Find where the given text appears and provide that cell's center as (X, Y) coordinate. 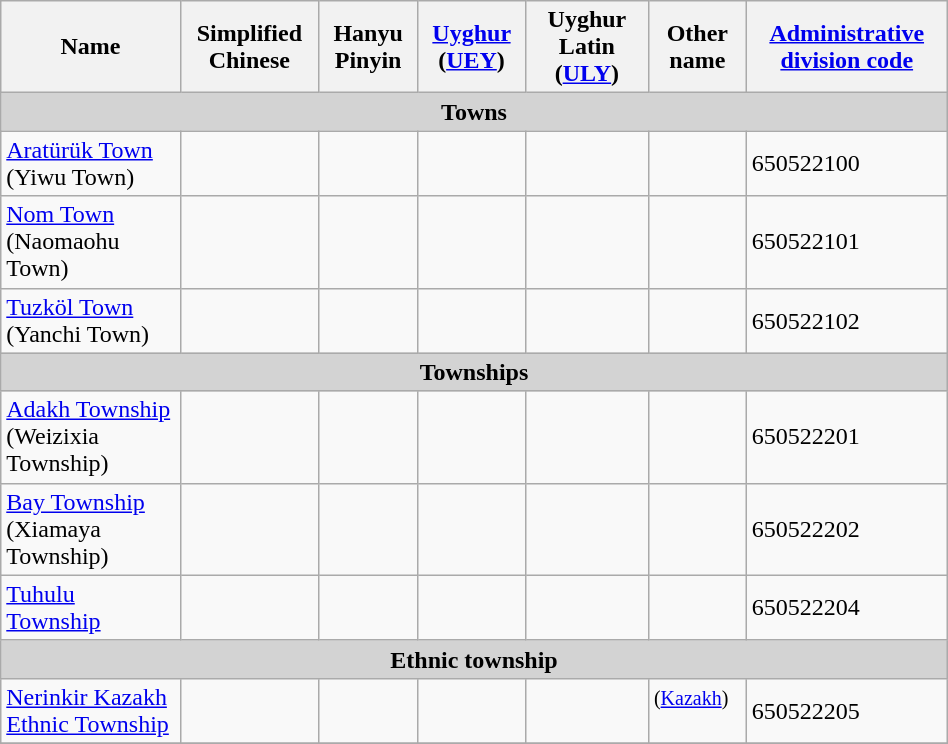
Simplified Chinese (250, 47)
650522102 (846, 320)
Tuhulu Township (90, 608)
650522100 (846, 164)
Ethnic township (474, 659)
650522202 (846, 529)
Townships (474, 372)
650522204 (846, 608)
650522101 (846, 242)
Uyghur Latin (ULY) (586, 47)
Adakh Township(Weizixia Township) (90, 437)
Administrative division code (846, 47)
Name (90, 47)
Towns (474, 112)
Tuzköl Town(Yanchi Town) (90, 320)
Nerinkir Kazakh Ethnic Township (90, 710)
Aratürük Town(Yiwu Town) (90, 164)
Hanyu Pinyin (368, 47)
Uyghur (UEY) (472, 47)
Bay Township(Xiamaya Township) (90, 529)
(Kazakh) (697, 710)
650522205 (846, 710)
Other name (697, 47)
650522201 (846, 437)
Nom Town(Naomaohu Town) (90, 242)
